Scan for the cell matching the given text and deliver its (X, Y) coordinate at center. 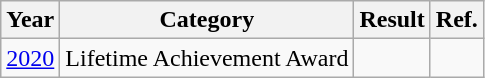
Result (392, 20)
Lifetime Achievement Award (207, 58)
Ref. (456, 20)
Category (207, 20)
2020 (30, 58)
Year (30, 20)
